Scan for the cell matching the given text and deliver its [X, Y] coordinate at center. 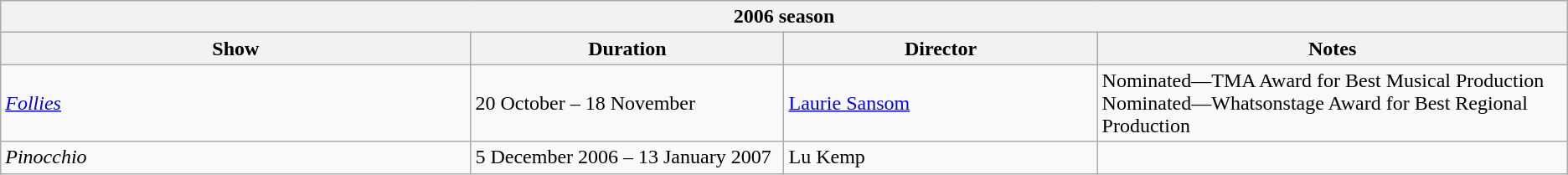
Show [236, 49]
Follies [236, 103]
Director [941, 49]
Duration [627, 49]
Lu Kemp [941, 157]
Nominated—TMA Award for Best Musical ProductionNominated—Whatsonstage Award for Best Regional Production [1332, 103]
Pinocchio [236, 157]
Notes [1332, 49]
20 October – 18 November [627, 103]
Laurie Sansom [941, 103]
2006 season [784, 17]
5 December 2006 – 13 January 2007 [627, 157]
